Provide the [X, Y] coordinate of the cell's center where the given text is located.  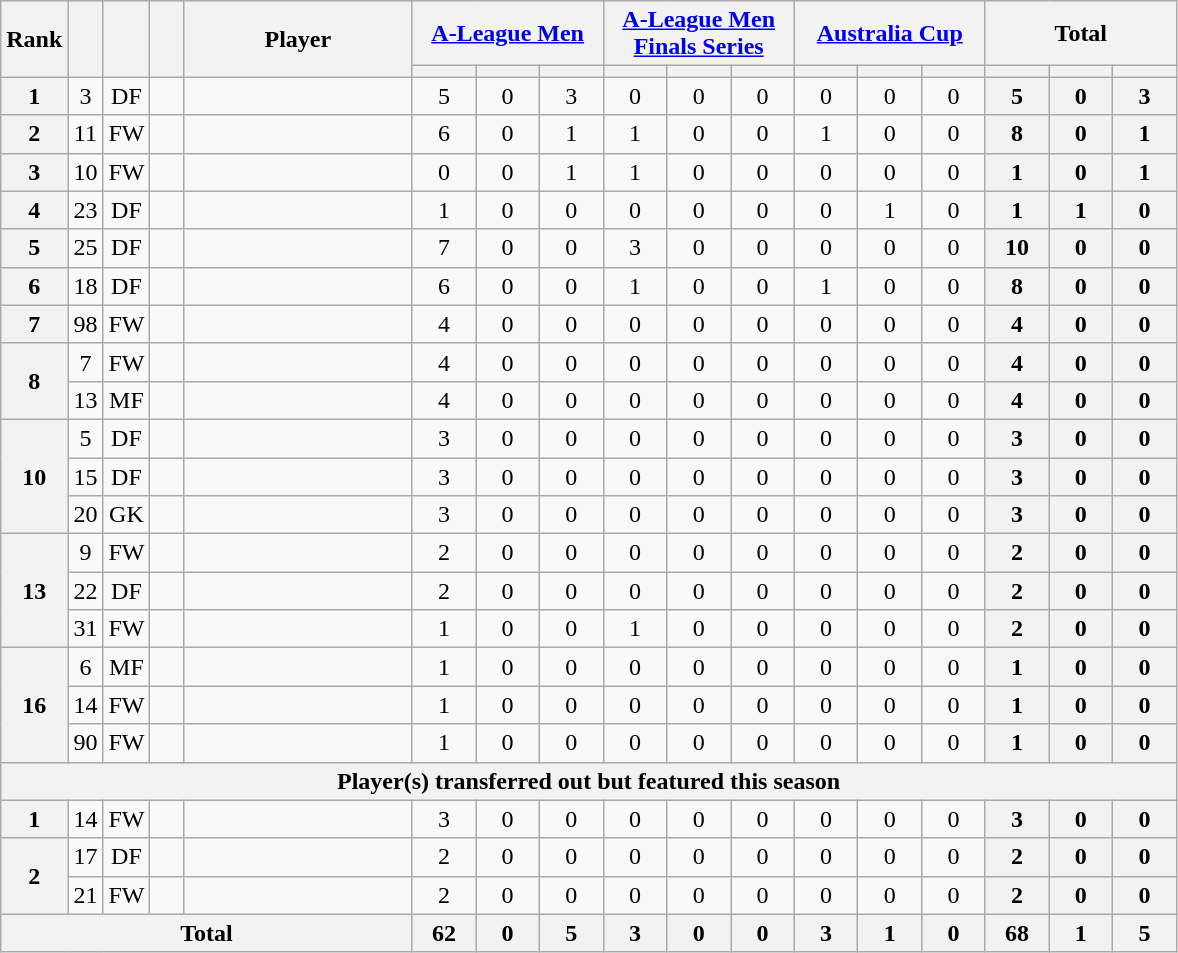
Player(s) transferred out but featured this season [589, 781]
22 [86, 591]
31 [86, 629]
17 [86, 857]
Rank [34, 39]
68 [1017, 933]
25 [86, 248]
21 [86, 895]
Australia Cup [890, 34]
11 [86, 134]
18 [86, 286]
16 [34, 705]
62 [444, 933]
9 [86, 553]
A-League Men Finals Series [698, 34]
98 [86, 324]
15 [86, 477]
20 [86, 515]
23 [86, 210]
A-League Men [508, 34]
90 [86, 743]
Player [298, 39]
GK [126, 515]
